Return the [x, y] coordinate for the center point of the cell that contains the specified text.  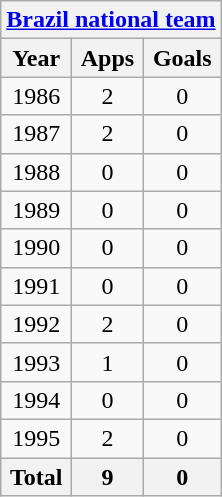
1994 [36, 400]
1993 [36, 362]
1987 [36, 134]
Year [36, 58]
1 [108, 362]
Total [36, 477]
1991 [36, 286]
1989 [36, 210]
Brazil national team [111, 20]
Goals [182, 58]
Apps [108, 58]
1992 [36, 324]
1986 [36, 96]
1990 [36, 248]
9 [108, 477]
1988 [36, 172]
1995 [36, 438]
